Return (x, y) of the center of cell containing provided text 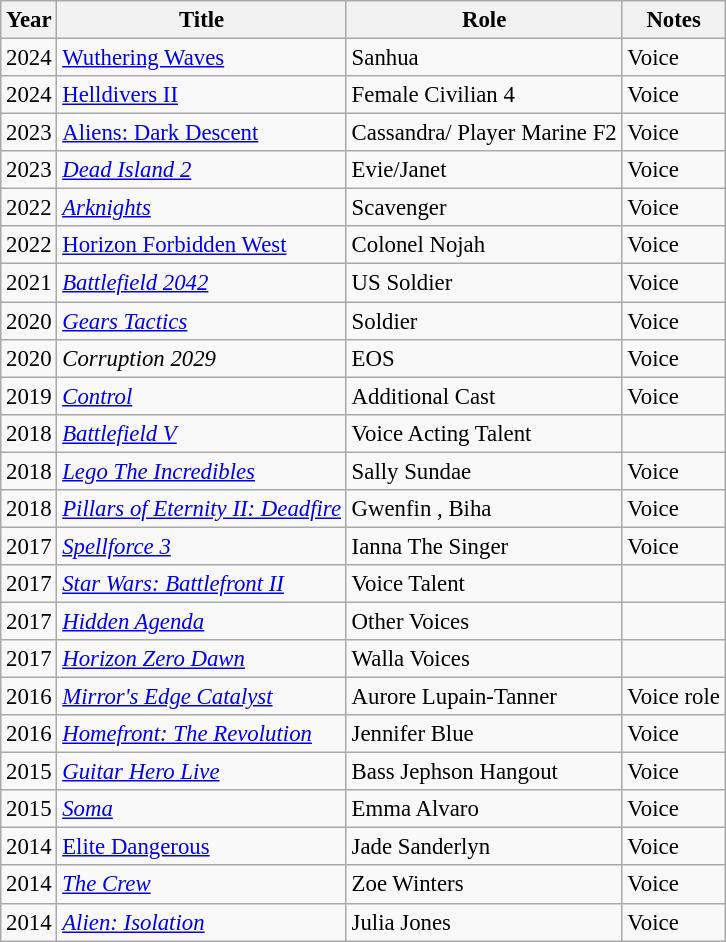
Year (29, 20)
Corruption 2029 (202, 358)
Gwenfin , Biha (484, 509)
Bass Jephson Hangout (484, 772)
Battlefield V (202, 433)
Sally Sundae (484, 471)
Lego The Incredibles (202, 471)
Aliens: Dark Descent (202, 133)
Voice role (674, 697)
Role (484, 20)
Guitar Hero Live (202, 772)
Additional Cast (484, 396)
The Crew (202, 885)
Title (202, 20)
Ianna The Singer (484, 546)
2019 (29, 396)
Colonel Nojah (484, 245)
Jade Sanderlyn (484, 847)
Voice Acting Talent (484, 433)
Julia Jones (484, 922)
Other Voices (484, 621)
Horizon Zero Dawn (202, 659)
Dead Island 2 (202, 170)
Gears Tactics (202, 321)
Sanhua (484, 58)
Voice Talent (484, 584)
Hidden Agenda (202, 621)
Star Wars: Battlefront II (202, 584)
Mirror's Edge Catalyst (202, 697)
Alien: Isolation (202, 922)
US Soldier (484, 283)
Cassandra/ Player Marine F2 (484, 133)
Helldivers II (202, 95)
Soldier (484, 321)
Battlefield 2042 (202, 283)
Homefront: The Revolution (202, 734)
Arknights (202, 208)
Aurore Lupain-Tanner (484, 697)
2021 (29, 283)
Emma Alvaro (484, 809)
Spellforce 3 (202, 546)
Soma (202, 809)
Evie/Janet (484, 170)
Scavenger (484, 208)
Horizon Forbidden West (202, 245)
Wuthering Waves (202, 58)
Zoe Winters (484, 885)
Jennifer Blue (484, 734)
EOS (484, 358)
Female Civilian 4 (484, 95)
Control (202, 396)
Elite Dangerous (202, 847)
Pillars of Eternity II: Deadfire (202, 509)
Notes (674, 20)
Walla Voices (484, 659)
